Provide the [x, y] coordinate of the cell's center where the given text is located.  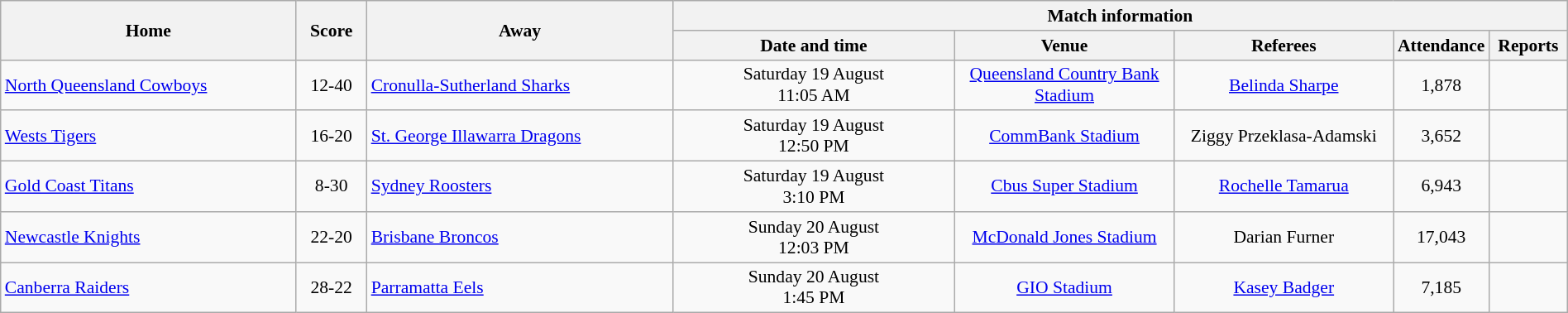
Venue [1064, 46]
8-30 [332, 187]
7,185 [1441, 288]
Sunday 20 August12:03 PM [814, 237]
Cbus Super Stadium [1064, 187]
St. George Illawarra Dragons [520, 136]
16-20 [332, 136]
Saturday 19 August12:50 PM [814, 136]
Away [520, 30]
Darian Furner [1284, 237]
6,943 [1441, 187]
McDonald Jones Stadium [1064, 237]
Attendance [1441, 46]
Match information [1120, 16]
Brisbane Broncos [520, 237]
Score [332, 30]
Rochelle Tamarua [1284, 187]
Saturday 19 August3:10 PM [814, 187]
Queensland Country Bank Stadium [1064, 84]
Saturday 19 August11:05 AM [814, 84]
Cronulla-Sutherland Sharks [520, 84]
North Queensland Cowboys [149, 84]
Canberra Raiders [149, 288]
Ziggy Przeklasa-Adamski [1284, 136]
CommBank Stadium [1064, 136]
Home [149, 30]
Referees [1284, 46]
Newcastle Knights [149, 237]
Sydney Roosters [520, 187]
Parramatta Eels [520, 288]
Belinda Sharpe [1284, 84]
17,043 [1441, 237]
Sunday 20 August1:45 PM [814, 288]
3,652 [1441, 136]
12-40 [332, 84]
28-22 [332, 288]
22-20 [332, 237]
Gold Coast Titans [149, 187]
Kasey Badger [1284, 288]
1,878 [1441, 84]
Wests Tigers [149, 136]
GIO Stadium [1064, 288]
Date and time [814, 46]
Reports [1528, 46]
